Extract the (x, y) coordinate from the center of the cell holding the provided text.  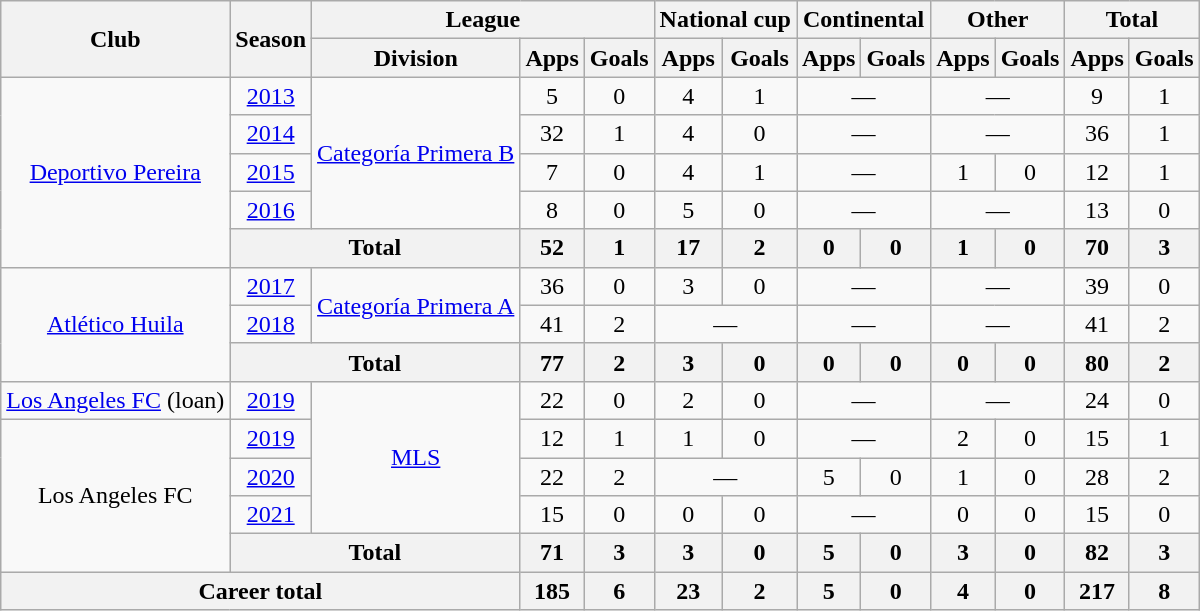
77 (552, 362)
82 (1097, 553)
2021 (271, 515)
2020 (271, 477)
24 (1097, 400)
71 (552, 553)
32 (552, 134)
Categoría Primera A (416, 305)
Club (116, 39)
Continental (863, 20)
70 (1097, 248)
28 (1097, 477)
Atlético Huila (116, 324)
Los Angeles FC (loan) (116, 400)
2014 (271, 134)
2015 (271, 172)
2018 (271, 324)
League (484, 20)
2017 (271, 286)
Deportivo Pereira (116, 172)
Los Angeles FC (116, 495)
52 (552, 248)
MLS (416, 457)
2016 (271, 210)
National cup (725, 20)
185 (552, 591)
80 (1097, 362)
Division (416, 58)
Categoría Primera B (416, 153)
2013 (271, 96)
Season (271, 39)
Career total (260, 591)
7 (552, 172)
13 (1097, 210)
Other (998, 20)
9 (1097, 96)
17 (688, 248)
23 (688, 591)
39 (1097, 286)
6 (619, 591)
217 (1097, 591)
